Return (x, y) of the center of cell containing provided text 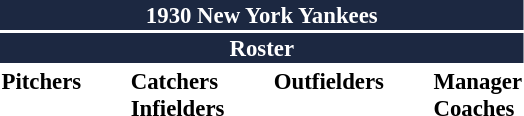
Roster (262, 48)
1930 New York Yankees (262, 15)
